Pinpoint the cell where the given text exists, returning its [X, Y] midpoint coordinate. 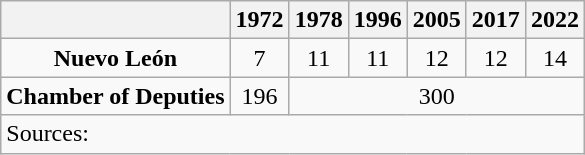
2022 [554, 20]
1978 [318, 20]
2017 [496, 20]
Chamber of Deputies [116, 96]
1972 [260, 20]
300 [436, 96]
14 [554, 58]
1996 [378, 20]
196 [260, 96]
2005 [436, 20]
7 [260, 58]
Sources: [293, 134]
Nuevo León [116, 58]
